Output the [x, y] coordinate of the center of the cell containing the given text.  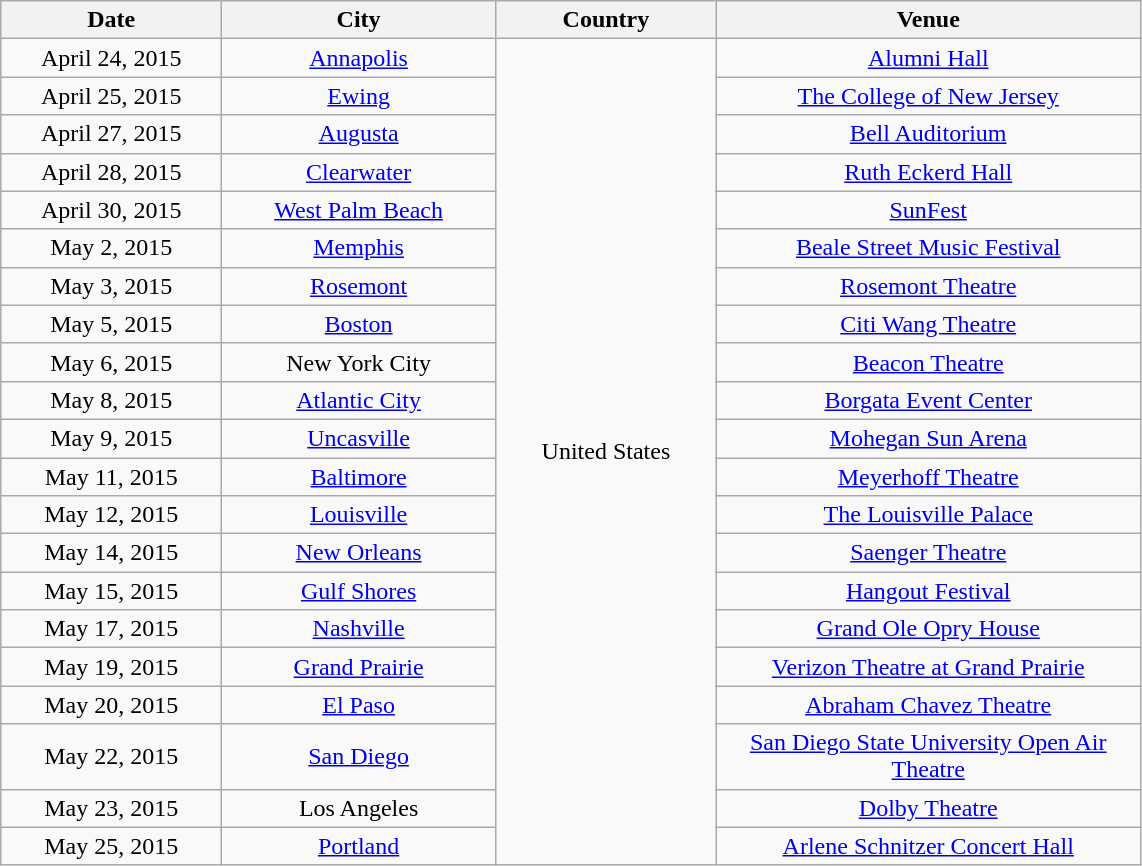
May 3, 2015 [112, 286]
Grand Ole Opry House [928, 629]
May 6, 2015 [112, 362]
April 30, 2015 [112, 210]
New York City [359, 362]
April 24, 2015 [112, 58]
Abraham Chavez Theatre [928, 705]
May 12, 2015 [112, 515]
New Orleans [359, 553]
West Palm Beach [359, 210]
Boston [359, 324]
Nashville [359, 629]
May 14, 2015 [112, 553]
May 22, 2015 [112, 756]
May 19, 2015 [112, 667]
El Paso [359, 705]
Saenger Theatre [928, 553]
Arlene Schnitzer Concert Hall [928, 846]
Los Angeles [359, 808]
The Louisville Palace [928, 515]
Meyerhoff Theatre [928, 477]
Hangout Festival [928, 591]
Alumni Hall [928, 58]
Baltimore [359, 477]
May 17, 2015 [112, 629]
Clearwater [359, 172]
Borgata Event Center [928, 400]
Uncasville [359, 438]
Citi Wang Theatre [928, 324]
San Diego State University Open Air Theatre [928, 756]
May 5, 2015 [112, 324]
SunFest [928, 210]
United States [606, 452]
May 9, 2015 [112, 438]
Ewing [359, 96]
May 2, 2015 [112, 248]
Venue [928, 20]
Bell Auditorium [928, 134]
Ruth Eckerd Hall [928, 172]
May 11, 2015 [112, 477]
San Diego [359, 756]
May 23, 2015 [112, 808]
Annapolis [359, 58]
Country [606, 20]
Verizon Theatre at Grand Prairie [928, 667]
May 8, 2015 [112, 400]
April 28, 2015 [112, 172]
Beale Street Music Festival [928, 248]
Gulf Shores [359, 591]
Date [112, 20]
Rosemont [359, 286]
May 20, 2015 [112, 705]
City [359, 20]
Dolby Theatre [928, 808]
Mohegan Sun Arena [928, 438]
Augusta [359, 134]
May 25, 2015 [112, 846]
April 27, 2015 [112, 134]
Louisville [359, 515]
Rosemont Theatre [928, 286]
The College of New Jersey [928, 96]
Memphis [359, 248]
Atlantic City [359, 400]
Beacon Theatre [928, 362]
May 15, 2015 [112, 591]
April 25, 2015 [112, 96]
Grand Prairie [359, 667]
Portland [359, 846]
